Output the (x, y) coordinate of the center of the cell containing the given text.  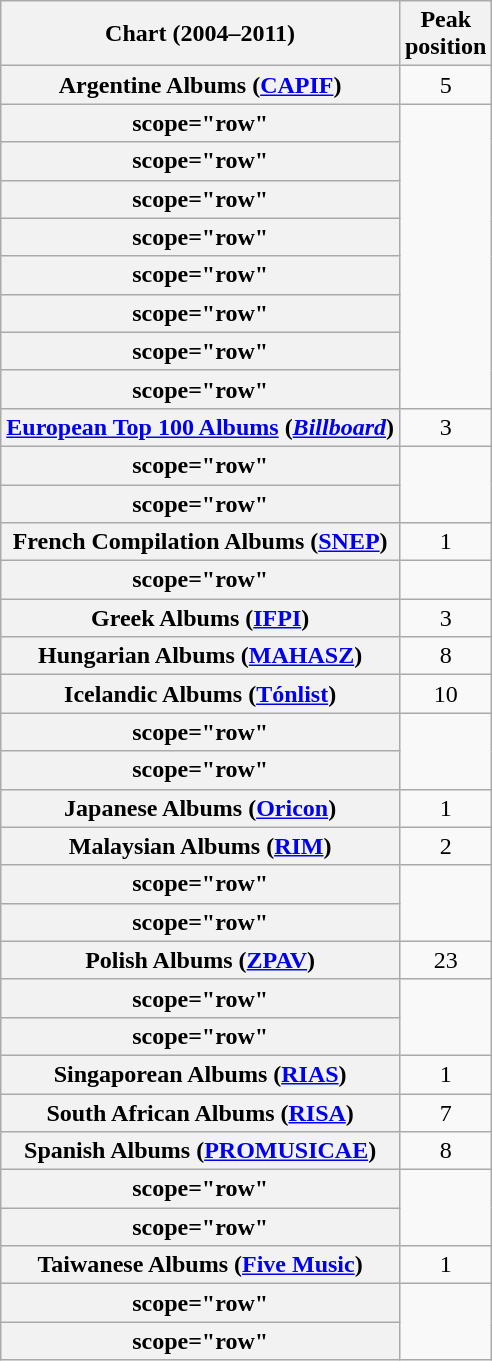
10 (445, 694)
Icelandic Albums (Tónlist) (200, 694)
Spanish Albums (PROMUSICAE) (200, 1151)
French Compilation Albums (SNEP) (200, 542)
2 (445, 846)
Hungarian Albums (MAHASZ) (200, 656)
7 (445, 1113)
23 (445, 960)
Taiwanese Albums (Five Music) (200, 1265)
Polish Albums (ZPAV) (200, 960)
Peakposition (445, 34)
Singaporean Albums (RIAS) (200, 1074)
South African Albums (RISA) (200, 1113)
Chart (2004–2011) (200, 34)
5 (445, 85)
European Top 100 Albums (Billboard) (200, 427)
Japanese Albums (Oricon) (200, 808)
Malaysian Albums (RIM) (200, 846)
Greek Albums (IFPI) (200, 618)
Argentine Albums (CAPIF) (200, 85)
